Return the [X, Y] coordinate for the center point of the cell that contains the specified text.  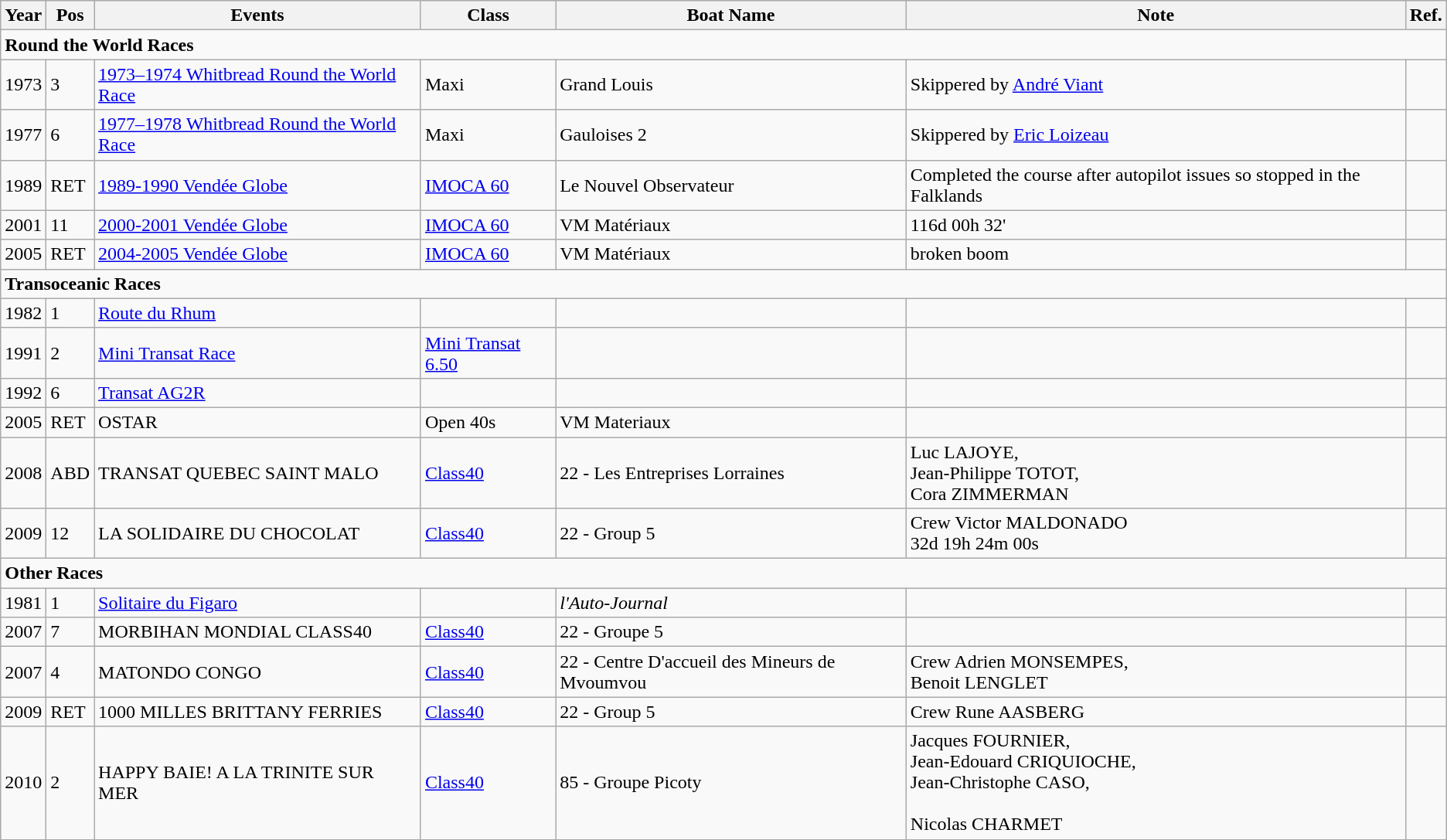
TRANSAT QUEBEC SAINT MALO [258, 473]
Crew Victor MALDONADO32d 19h 24m 00s [1156, 533]
1989-1990 Vendée Globe [258, 185]
4 [70, 672]
2004-2005 Vendée Globe [258, 254]
Other Races [723, 573]
3 [70, 85]
Crew Adrien MONSEMPES,Benoit LENGLET [1156, 672]
1991 [23, 352]
Transoceanic Races [723, 284]
1977–1978 Whitbread Round the World Race [258, 134]
2008 [23, 473]
Skippered by André Viant [1156, 85]
22 - Centre D'accueil des Mineurs de Mvoumvou [731, 672]
ABD [70, 473]
2000-2001 Vendée Globe [258, 225]
Open 40s [488, 422]
Pos [70, 15]
Luc LAJOYE,Jean-Philippe TOTOT,Cora ZIMMERMAN [1156, 473]
Transat AG2R [258, 393]
Grand Louis [731, 85]
1982 [23, 313]
MORBIHAN MONDIAL CLASS40 [258, 632]
1989 [23, 185]
12 [70, 533]
Round the World Races [723, 45]
22 - Les Entreprises Lorraines [731, 473]
l'Auto-Journal [731, 603]
1981 [23, 603]
Mini Transat Race [258, 352]
116d 00h 32' [1156, 225]
Jacques FOURNIER,Jean-Edouard CRIQUIOCHE,Jean-Christophe CASO,Nicolas CHARMET [1156, 783]
VM Materiaux [731, 422]
Mini Transat 6.50 [488, 352]
OSTAR [258, 422]
1973 [23, 85]
1973–1974 Whitbread Round the World Race [258, 85]
Boat Name [731, 15]
Note [1156, 15]
Class [488, 15]
1992 [23, 393]
HAPPY BAIE! A LA TRINITE SUR MER [258, 783]
11 [70, 225]
22 - Groupe 5 [731, 632]
MATONDO CONGO [258, 672]
85 - Groupe Picoty [731, 783]
Crew Rune AASBERG [1156, 712]
2010 [23, 783]
1977 [23, 134]
Events [258, 15]
Le Nouvel Observateur [731, 185]
Skippered by Eric Loizeau [1156, 134]
7 [70, 632]
Route du Rhum [258, 313]
Ref. [1425, 15]
1000 MILLES BRITTANY FERRIES [258, 712]
Gauloises 2 [731, 134]
LA SOLIDAIRE DU CHOCOLAT [258, 533]
Year [23, 15]
broken boom [1156, 254]
Solitaire du Figaro [258, 603]
Completed the course after autopilot issues so stopped in the Falklands [1156, 185]
2001 [23, 225]
